Capture the cell that displays the provided text and extract its [x, y] central coordinate. 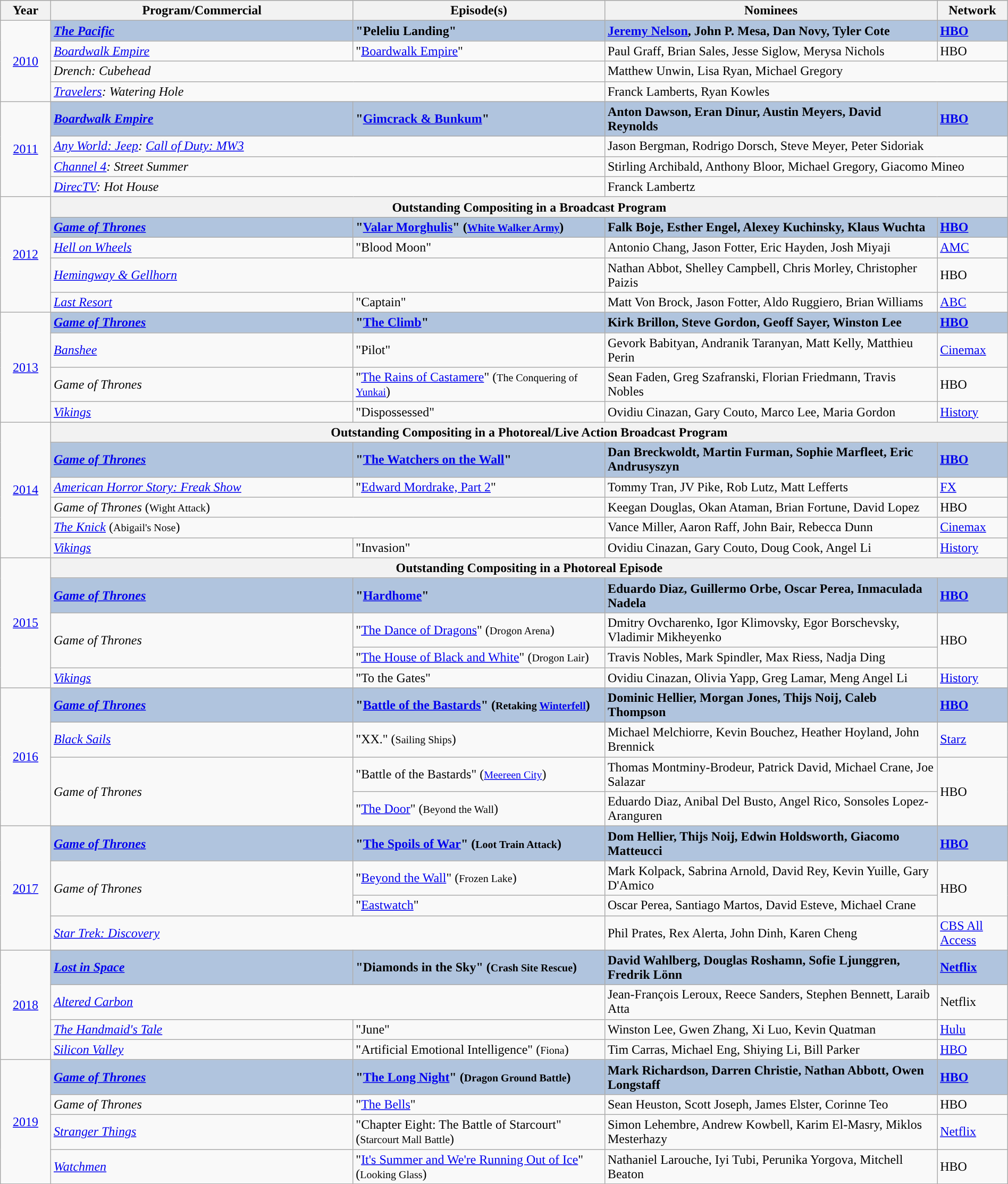
2014 [26, 490]
Mark Richardson, Darren Christie, Nathan Abbott, Owen Longstaff [771, 1077]
American Horror Story: Freak Show [201, 487]
2019 [26, 1122]
"Blood Moon" [479, 247]
"Diamonds in the Sky" (Crash Site Rescue) [479, 968]
Banshee [201, 350]
Dom Hellier, Thijs Noij, Edwin Holdsworth, Giacomo Matteucci [771, 843]
"The Climb" [479, 323]
2015 [26, 623]
"Gimcrack & Bunkum" [479, 119]
Franck Lamberts, Ryan Kowles [806, 91]
Paul Graff, Brian Sales, Jesse Siglow, Merysa Nichols [771, 51]
Hell on Wheels [201, 247]
Nathan Abbot, Shelley Campbell, Chris Morley, Christopher Paizis [771, 274]
Silicon Valley [201, 1049]
"Edward Mordrake, Part 2" [479, 487]
Starz [973, 740]
Oscar Perea, Santiago Martos, David Esteve, Michael Crane [771, 905]
Franck Lambertz [806, 187]
Lost in Space [201, 968]
Travelers: Watering Hole [327, 91]
"Beyond the Wall" (Frozen Lake) [479, 878]
Episode(s) [479, 11]
Sean Heuston, Scott Joseph, James Elster, Corinne Teo [771, 1104]
Black Sails [201, 740]
The Pacific [201, 31]
2010 [26, 61]
2011 [26, 149]
Stirling Archibald, Anthony Bloor, Michael Gregory, Giacomo Mineo [806, 166]
Star Trek: Discovery [327, 933]
Ovidiu Cinazan, Gary Couto, Doug Cook, Angel Li [771, 548]
Keegan Douglas, Okan Ataman, Brian Fortune, David Lopez [771, 507]
Watchmen [201, 1166]
Jean-François Leroux, Reece Sanders, Stephen Bennett, Laraib Atta [771, 1002]
"Chapter Eight: The Battle of Starcourt" (Starcourt Mall Battle) [479, 1131]
AMC [973, 247]
"The Dance of Dragons" (Drogon Arena) [479, 629]
"The Rains of Castamere" (The Conquering of Yunkai) [479, 385]
Eduardo Diaz, Guillermo Orbe, Oscar Perea, Inmaculada Nadela [771, 595]
Nominees [771, 11]
Hulu [973, 1029]
Jason Bergman, Rodrigo Dorsch, Steve Meyer, Peter Sidoriak [806, 146]
Winston Lee, Gwen Zhang, Xi Luo, Kevin Quatman [771, 1029]
Anton Dawson, Eran Dinur, Austin Meyers, David Reynolds [771, 119]
Dmitry Ovcharenko, Igor Klimovsky, Egor Borschevsky, Vladimir Mikheyenko [771, 629]
Falk Boje, Esther Engel, Alexey Kuchinsky, Klaus Wuchta [771, 227]
"Pilot" [479, 350]
DirecTV: Hot House [327, 187]
Outstanding Compositing in a Photoreal/Live Action Broadcast Program [529, 432]
Channel 4: Street Summer [327, 166]
2017 [26, 888]
Altered Carbon [327, 1002]
"Battle of the Bastards" (Meereen City) [479, 774]
"Hardhome" [479, 595]
Outstanding Compositing in a Photoreal Episode [529, 568]
Game of Thrones (Wight Attack) [327, 507]
Michael Melchiorre, Kevin Bouchez, Heather Hoyland, John Brennick [771, 740]
Matthew Unwin, Lisa Ryan, Michael Gregory [806, 71]
2016 [26, 757]
Travis Nobles, Mark Spindler, Max Riess, Nadja Ding [771, 657]
"Artificial Emotional Intelligence" (Fiona) [479, 1049]
Simon Lehembre, Andrew Kowbell, Karim El-Masry, Miklos Mesterhazy [771, 1131]
"Peleliu Landing" [479, 31]
"The Bells" [479, 1104]
"It's Summer and We're Running Out of Ice" (Looking Glass) [479, 1166]
"Valar Morghulis" (White Walker Army) [479, 227]
Jeremy Nelson, John P. Mesa, Dan Novy, Tyler Cote [771, 31]
Matt Von Brock, Jason Fotter, Aldo Ruggiero, Brian Williams [771, 303]
Eduardo Diaz, Anibal Del Busto, Angel Rico, Sonsoles Lopez-Aranguren [771, 809]
"Invasion" [479, 548]
Sean Faden, Greg Szafranski, Florian Friedmann, Travis Nobles [771, 385]
"The Long Night" (Dragon Ground Battle) [479, 1077]
Antonio Chang, Jason Fotter, Eric Hayden, Josh Miyaji [771, 247]
"To the Gates" [479, 678]
Ovidiu Cinazan, Gary Couto, Marco Lee, Maria Gordon [771, 412]
2012 [26, 254]
Dan Breckwoldt, Martin Furman, Sophie Marfleet, Eric Andrusyszyn [771, 459]
"Captain" [479, 303]
Mark Kolpack, Sabrina Arnold, David Rey, Kevin Yuille, Gary D'Amico [771, 878]
"The Door" (Beyond the Wall) [479, 809]
"Boardwalk Empire" [479, 51]
2013 [26, 367]
Any World: Jeep: Call of Duty: MW3 [327, 146]
Last Resort [201, 303]
"The Watchers on the Wall" [479, 459]
"XX." (Sailing Ships) [479, 740]
"Dispossessed" [479, 412]
Hemingway & Gellhorn [327, 274]
FX [973, 487]
Ovidiu Cinazan, Olivia Yapp, Greg Lamar, Meng Angel Li [771, 678]
CBS All Access [973, 933]
2018 [26, 1005]
Outstanding Compositing in a Broadcast Program [529, 207]
Drench: Cubehead [327, 71]
The Knick (Abigail's Nose) [327, 527]
Tim Carras, Michael Eng, Shiying Li, Bill Parker [771, 1049]
"The House of Black and White" (Drogon Lair) [479, 657]
"Eastwatch" [479, 905]
Dominic Hellier, Morgan Jones, Thijs Noij, Caleb Thompson [771, 705]
David Wahlberg, Douglas Roshamn, Sofie Ljunggren, Fredrik Lönn [771, 968]
"The Spoils of War" (Loot Train Attack) [479, 843]
Phil Prates, Rex Alerta, John Dinh, Karen Cheng [771, 933]
Year [26, 11]
Network [973, 11]
Vance Miller, Aaron Raff, John Bair, Rebecca Dunn [771, 527]
Stranger Things [201, 1131]
"June" [479, 1029]
Thomas Montminy-Brodeur, Patrick David, Michael Crane, Joe Salazar [771, 774]
Tommy Tran, JV Pike, Rob Lutz, Matt Lefferts [771, 487]
ABC [973, 303]
Nathaniel Larouche, Iyi Tubi, Perunika Yorgova, Mitchell Beaton [771, 1166]
Gevork Babityan, Andranik Taranyan, Matt Kelly, Matthieu Perin [771, 350]
The Handmaid's Tale [201, 1029]
Program/Commercial [201, 11]
Kirk Brillon, Steve Gordon, Geoff Sayer, Winston Lee [771, 323]
"Battle of the Bastards" (Retaking Winterfell) [479, 705]
